Return (x, y) of the center of cell containing provided text 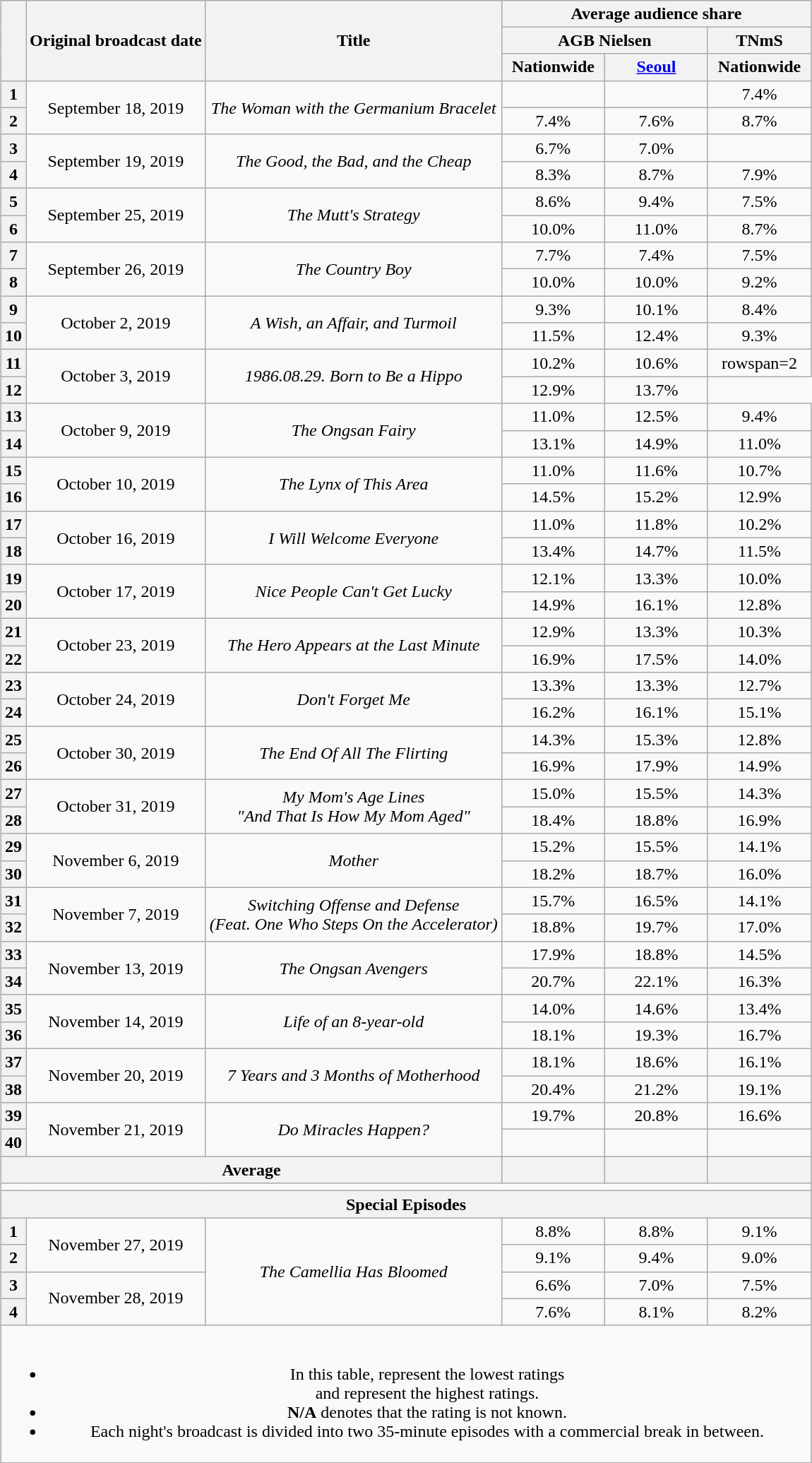
The Ongsan Fairy (353, 430)
My Mom's Age Lines"And That Is How My Mom Aged" (353, 807)
25 (13, 740)
9.2% (759, 283)
26 (13, 766)
Original broadcast date (116, 40)
19.3% (656, 1035)
7 (13, 256)
32 (13, 928)
October 24, 2019 (116, 699)
15 (13, 470)
October 31, 2019 (116, 807)
31 (13, 901)
October 30, 2019 (116, 753)
14.6% (656, 1008)
18 (13, 551)
14 (13, 444)
1986.08.29. Born to Be a Hippo (353, 377)
12 (13, 390)
11.6% (656, 470)
21.2% (656, 1089)
The Ongsan Avengers (353, 968)
18.2% (553, 874)
13.1% (553, 444)
10.6% (656, 363)
Seoul (656, 67)
36 (13, 1035)
20.8% (656, 1116)
October 16, 2019 (116, 538)
40 (13, 1143)
5 (13, 201)
November 28, 2019 (116, 1298)
8.3% (553, 174)
12.5% (656, 417)
The Camellia Has Bloomed (353, 1272)
22.1% (656, 981)
37 (13, 1062)
September 19, 2019 (116, 161)
Average (251, 1170)
7 Years and 3 Months of Motherhood (353, 1075)
Don't Forget Me (353, 699)
38 (13, 1089)
The End Of All The Flirting (353, 753)
TNmS (759, 40)
29 (13, 847)
Nice People Can't Get Lucky (353, 591)
Life of an 8-year-old (353, 1021)
October 9, 2019 (116, 430)
November 7, 2019 (116, 914)
October 23, 2019 (116, 645)
15.7% (553, 901)
33 (13, 954)
8.4% (759, 309)
Mother (353, 860)
8.1% (656, 1312)
September 18, 2019 (116, 107)
November 13, 2019 (116, 968)
13 (13, 417)
8.6% (553, 201)
16.3% (759, 981)
I Will Welcome Everyone (353, 538)
18.7% (656, 874)
6.7% (553, 148)
8.2% (759, 1312)
The Hero Appears at the Last Minute (353, 645)
22 (13, 659)
September 26, 2019 (116, 269)
14.7% (656, 551)
A Wish, an Affair, and Turmoil (353, 323)
39 (13, 1116)
10.3% (759, 632)
October 2, 2019 (116, 323)
35 (13, 1008)
18.4% (553, 820)
17.0% (759, 928)
16.2% (553, 713)
18.6% (656, 1062)
The Good, the Bad, and the Cheap (353, 161)
6 (13, 228)
30 (13, 874)
12.1% (553, 578)
November 14, 2019 (116, 1021)
Switching Offense and Defense(Feat. One Who Steps On the Accelerator) (353, 914)
11.8% (656, 524)
October 17, 2019 (116, 591)
November 6, 2019 (116, 860)
15.0% (553, 793)
Do Miracles Happen? (353, 1130)
20 (13, 605)
19.1% (759, 1089)
Special Episodes (405, 1204)
The Woman with the Germanium Bracelet (353, 107)
16 (13, 497)
The Lynx of This Area (353, 484)
27 (13, 793)
Title (353, 40)
November 21, 2019 (116, 1130)
The Country Boy (353, 269)
16.0% (759, 874)
9.0% (759, 1258)
15.1% (759, 713)
November 20, 2019 (116, 1075)
13.7% (656, 390)
20.7% (553, 981)
8 (13, 283)
15.3% (656, 740)
17.5% (656, 659)
34 (13, 981)
AGB Nielsen (604, 40)
10.7% (759, 470)
6.6% (553, 1285)
16.7% (759, 1035)
11 (13, 363)
September 25, 2019 (116, 215)
October 3, 2019 (116, 377)
19 (13, 578)
The Mutt's Strategy (353, 215)
10 (13, 336)
17 (13, 524)
20.4% (553, 1089)
9 (13, 309)
November 27, 2019 (116, 1245)
October 10, 2019 (116, 484)
7.9% (759, 174)
7.7% (553, 256)
12.4% (656, 336)
16.5% (656, 901)
16.6% (759, 1116)
Average audience share (656, 13)
10.1% (656, 309)
rowspan=2 (759, 363)
23 (13, 686)
12.7% (759, 686)
24 (13, 713)
21 (13, 632)
28 (13, 820)
